From the cell containing the given text, extract its center point as [X, Y] coordinate. 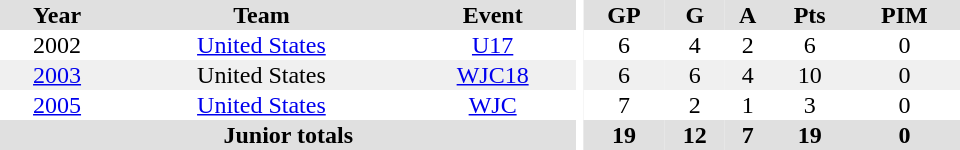
12 [695, 135]
WJC18 [493, 75]
Year [57, 15]
Team [262, 15]
2002 [57, 45]
1 [748, 105]
3 [809, 105]
U17 [493, 45]
GP [624, 15]
Event [493, 15]
G [695, 15]
10 [809, 75]
Pts [809, 15]
WJC [493, 105]
2003 [57, 75]
A [748, 15]
2005 [57, 105]
PIM [904, 15]
Junior totals [288, 135]
